Output the [X, Y] coordinate of the center of the cell containing the given text.  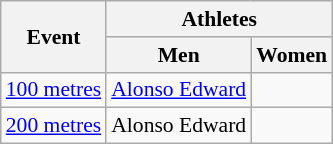
Women [292, 55]
Athletes [219, 19]
100 metres [54, 90]
Event [54, 36]
200 metres [54, 126]
Men [178, 55]
